Extract the (X, Y) coordinate from the center of the cell holding the provided text.  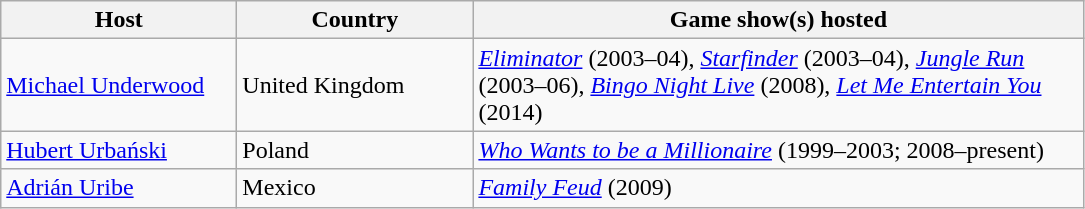
Michael Underwood (119, 85)
Hubert Urbański (119, 150)
Poland (355, 150)
Family Feud (2009) (778, 188)
Host (119, 20)
Eliminator (2003–04), Starfinder (2003–04), Jungle Run (2003–06), Bingo Night Live (2008), Let Me Entertain You (2014) (778, 85)
Who Wants to be a Millionaire (1999–2003; 2008–present) (778, 150)
United Kingdom (355, 85)
Game show(s) hosted (778, 20)
Mexico (355, 188)
Adrián Uribe (119, 188)
Country (355, 20)
